Return (X, Y) of the center of cell containing provided text 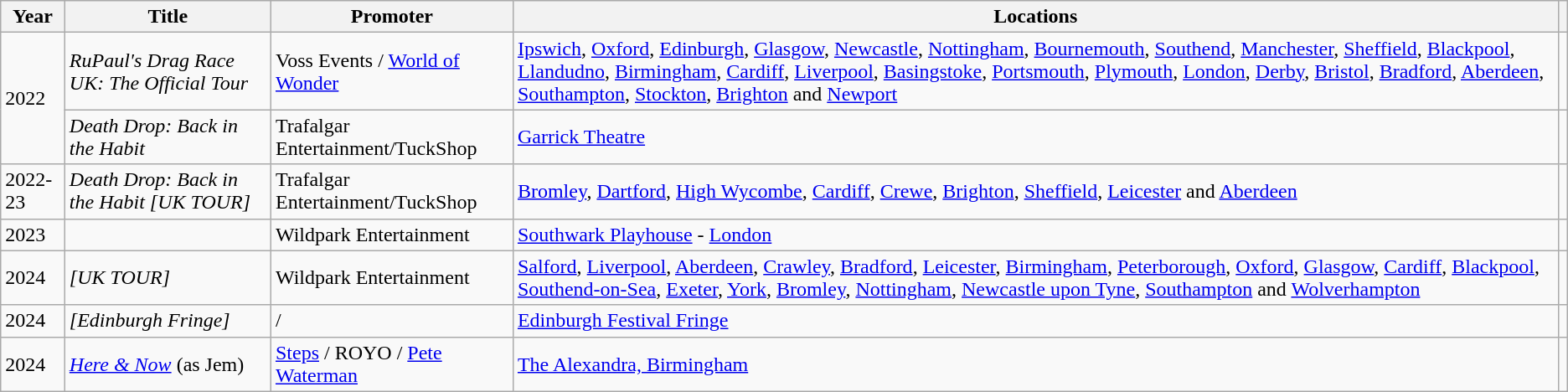
2022 (34, 99)
[Edinburgh Fringe] (168, 321)
Garrick Theatre (1035, 137)
Title (168, 17)
Bromley, Dartford, High Wycombe, Cardiff, Crewe, Brighton, Sheffield, Leicester and Aberdeen (1035, 191)
/ (392, 321)
RuPaul's Drag Race UK: The Official Tour (168, 71)
Death Drop: Back in the Habit (168, 137)
Death Drop: Back in the Habit [UK TOUR] (168, 191)
Here & Now (as Jem) (168, 364)
Year (34, 17)
2022-23 (34, 191)
[UK TOUR] (168, 278)
2023 (34, 235)
The Alexandra, Birmingham (1035, 364)
Steps / ROYO / Pete Waterman (392, 364)
Voss Events / World of Wonder (392, 71)
Southwark Playhouse - London (1035, 235)
Locations (1035, 17)
Edinburgh Festival Fringe (1035, 321)
Promoter (392, 17)
